Capture the cell that displays the provided text and extract its [X, Y] central coordinate. 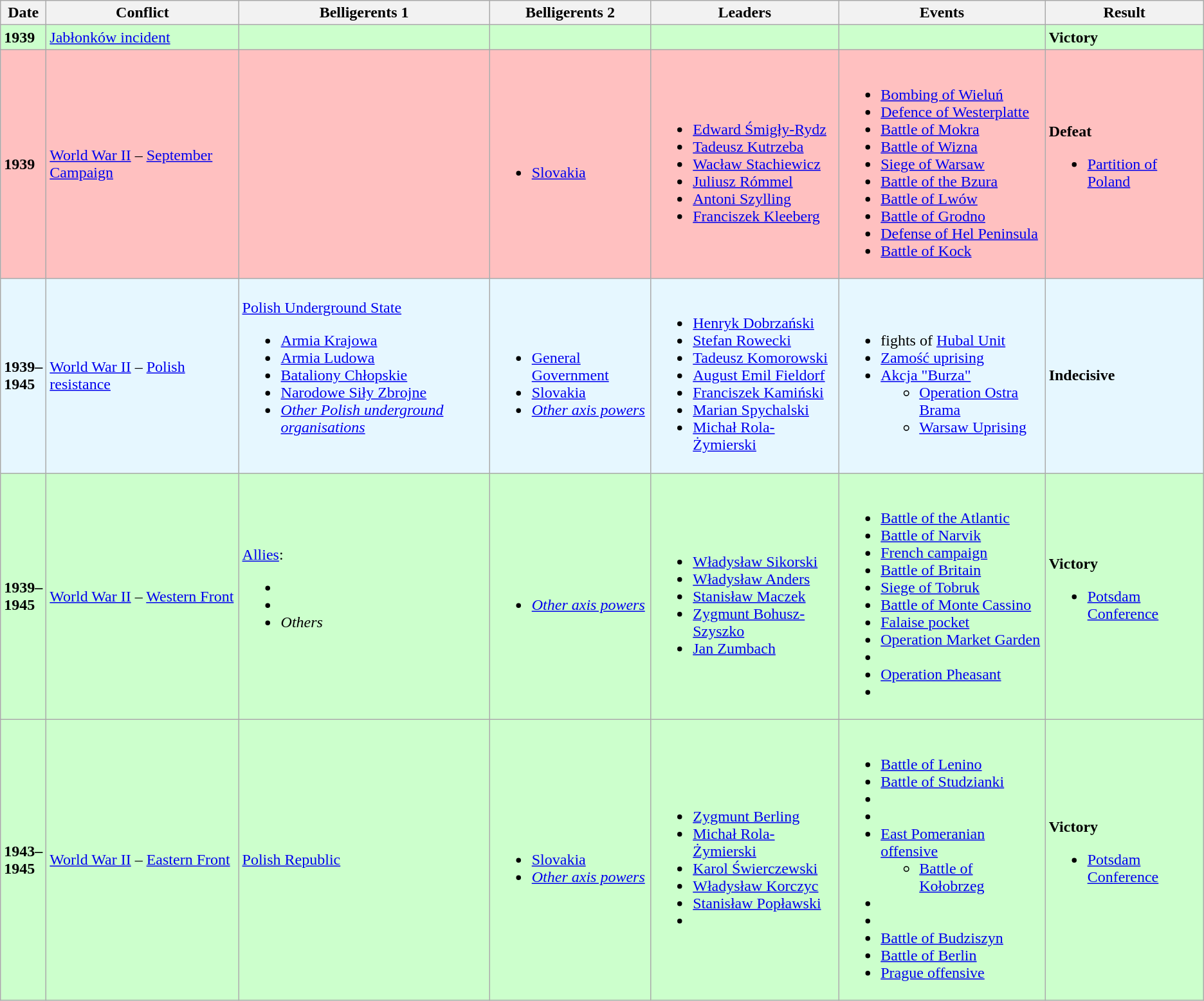
Victory [1124, 37]
Jabłonków incident [143, 37]
World War II – September Campaign [143, 164]
Events [942, 13]
Edward Śmigły-RydzTadeusz KutrzebaWacław StachiewiczJuliusz RómmelAntoni SzyllingFranciszek Kleeberg [745, 164]
Allies:Others [364, 596]
World War II – Polish resistance [143, 376]
Leaders [745, 13]
World War II – Western Front [143, 596]
Date [23, 13]
Indecisive [1124, 376]
World War II – Eastern Front [143, 859]
Battle of LeninoBattle of StudziankiEast Pomeranian offensiveBattle of KołobrzegBattle of BudziszynBattle of BerlinPrague offensive [942, 859]
Conflict [143, 13]
SlovakiaOther axis powers [570, 859]
Other axis powers [570, 596]
Władysław SikorskiWładysław AndersStanisław MaczekZygmunt Bohusz-SzyszkoJan Zumbach [745, 596]
fights of Hubal UnitZamość uprisingAkcja "Burza"Operation Ostra BramaWarsaw Uprising [942, 376]
DefeatPartition of Poland [1124, 164]
Polish Underground StateArmia KrajowaArmia LudowaBataliony ChłopskieNarodowe Siły ZbrojneOther Polish underground organisations [364, 376]
Polish Republic [364, 859]
1943–1945 [23, 859]
General Government SlovakiaOther axis powers [570, 376]
Henryk DobrzańskiStefan RoweckiTadeusz KomorowskiAugust Emil FieldorfFranciszek KamińskiMarian SpychalskiMichał Rola-Żymierski [745, 376]
Zygmunt BerlingMichał Rola-ŻymierskiKarol ŚwierczewskiWładysław KorczycStanisław Popławski [745, 859]
Result [1124, 13]
Belligerents 2 [570, 13]
Slovakia [570, 164]
Belligerents 1 [364, 13]
